Return (x, y) of the center of cell containing provided text 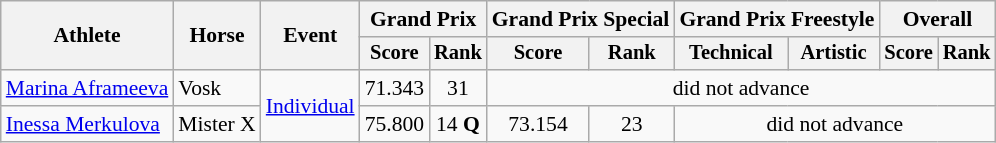
Overall (937, 19)
73.154 (538, 124)
Event (310, 36)
Marina Aframeeva (88, 88)
Vosk (216, 88)
23 (632, 124)
31 (458, 88)
Grand Prix (424, 19)
Athlete (88, 36)
Individual (310, 106)
75.800 (394, 124)
Technical (730, 54)
Horse (216, 36)
14 Q (458, 124)
Inessa Merkulova (88, 124)
Mister X (216, 124)
Artistic (834, 54)
Grand Prix Special (581, 19)
Grand Prix Freestyle (776, 19)
71.343 (394, 88)
